Provide the (X, Y) coordinate of the cell's center where the given text is located.  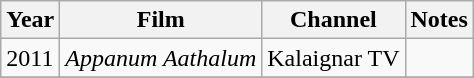
Film (161, 20)
Channel (334, 20)
Year (30, 20)
Appanum Aathalum (161, 58)
Notes (439, 20)
Kalaignar TV (334, 58)
2011 (30, 58)
